Return the [x, y] coordinate for the center point of the cell that contains the specified text.  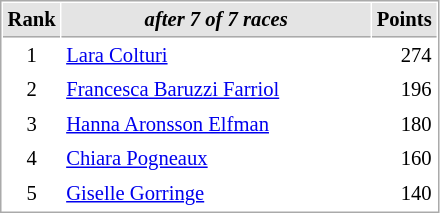
3 [32, 124]
5 [32, 194]
Hanna Aronsson Elfman [216, 124]
Lara Colturi [216, 56]
after 7 of 7 races [216, 20]
Giselle Gorringe [216, 194]
Points [404, 20]
140 [404, 194]
1 [32, 56]
4 [32, 158]
180 [404, 124]
Rank [32, 20]
196 [404, 90]
274 [404, 56]
2 [32, 90]
160 [404, 158]
Francesca Baruzzi Farriol [216, 90]
Chiara Pogneaux [216, 158]
